Pinpoint the cell where the given text exists, returning its (X, Y) midpoint coordinate. 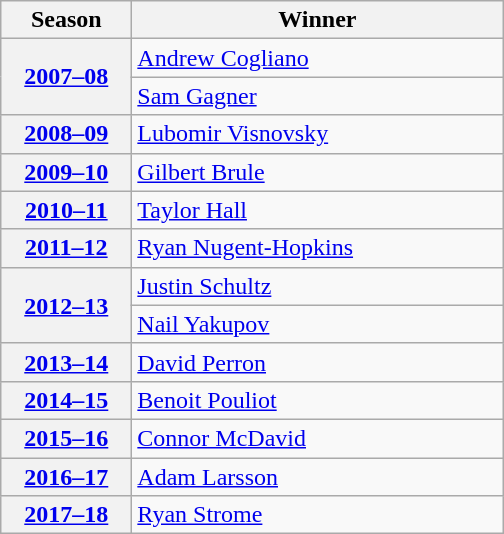
Season (66, 20)
2013–14 (66, 362)
Nail Yakupov (318, 324)
Justin Schultz (318, 286)
2016–17 (66, 477)
Adam Larsson (318, 477)
Connor McDavid (318, 438)
Sam Gagner (318, 96)
2014–15 (66, 400)
Benoit Pouliot (318, 400)
Andrew Cogliano (318, 58)
Ryan Strome (318, 515)
2007–08 (66, 77)
2011–12 (66, 248)
Taylor Hall (318, 210)
2009–10 (66, 172)
2008–09 (66, 134)
2010–11 (66, 210)
Ryan Nugent-Hopkins (318, 248)
David Perron (318, 362)
Winner (318, 20)
2017–18 (66, 515)
Gilbert Brule (318, 172)
Lubomir Visnovsky (318, 134)
2012–13 (66, 305)
2015–16 (66, 438)
